Find where the given text appears and provide that cell's center as (X, Y) coordinate. 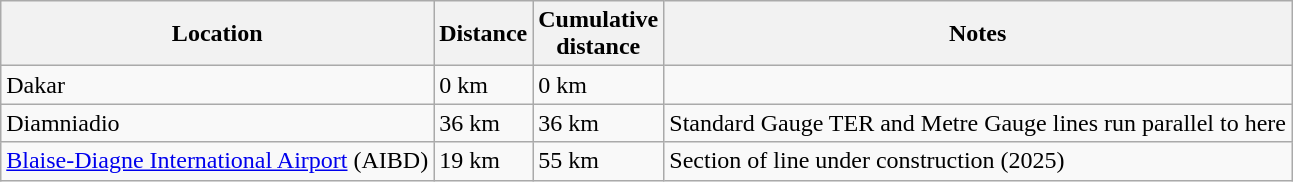
19 km (484, 161)
Distance (484, 34)
Notes (978, 34)
Section of line under construction (2025) (978, 161)
Dakar (218, 85)
Diamniadio (218, 123)
Standard Gauge TER and Metre Gauge lines run parallel to here (978, 123)
Location (218, 34)
Blaise-Diagne International Airport (AIBD) (218, 161)
55 km (598, 161)
Cumulativedistance (598, 34)
